Locate the cell with the specified text and output its [X, Y] center coordinate. 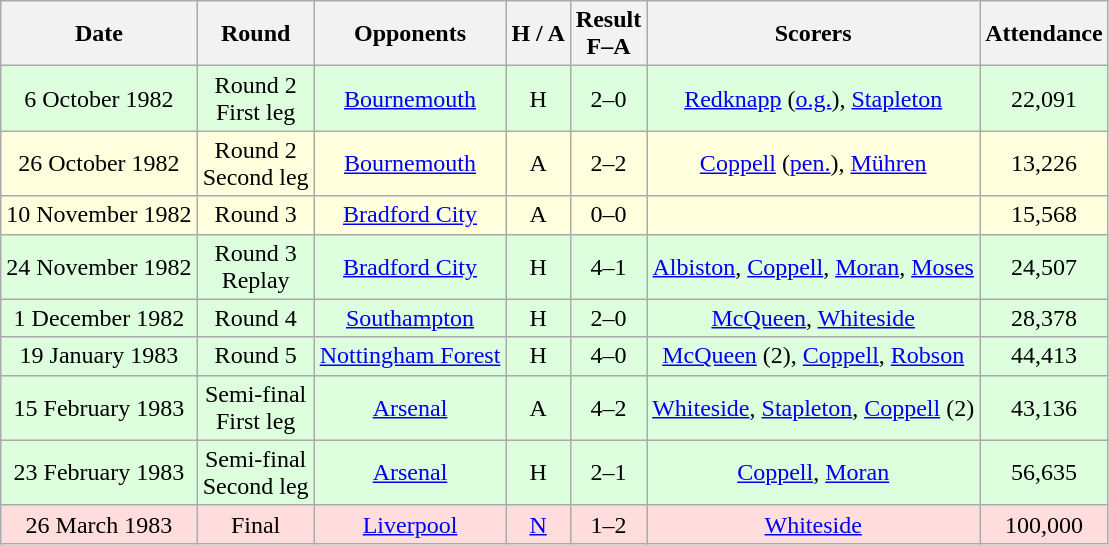
100,000 [1044, 524]
Nottingham Forest [410, 356]
23 February 1983 [99, 472]
0–0 [608, 215]
Round 5 [256, 356]
26 October 1982 [99, 164]
2–1 [608, 472]
Round 2Second leg [256, 164]
Round [256, 34]
Attendance [1044, 34]
Coppell, Moran [814, 472]
56,635 [1044, 472]
Round 4 [256, 318]
Round 3Replay [256, 266]
Final [256, 524]
Whiteside, Stapleton, Coppell (2) [814, 408]
4–0 [608, 356]
Redknapp (o.g.), Stapleton [814, 98]
Round 2First leg [256, 98]
4–2 [608, 408]
Liverpool [410, 524]
ResultF–A [608, 34]
Semi-finalSecond leg [256, 472]
44,413 [1044, 356]
15,568 [1044, 215]
43,136 [1044, 408]
19 January 1983 [99, 356]
N [538, 524]
4–1 [608, 266]
24 November 1982 [99, 266]
15 February 1983 [99, 408]
McQueen (2), Coppell, Robson [814, 356]
28,378 [1044, 318]
Scorers [814, 34]
Round 3 [256, 215]
10 November 1982 [99, 215]
Whiteside [814, 524]
Albiston, Coppell, Moran, Moses [814, 266]
26 March 1983 [99, 524]
Date [99, 34]
Coppell (pen.), Mühren [814, 164]
22,091 [1044, 98]
1 December 1982 [99, 318]
Semi-finalFirst leg [256, 408]
McQueen, Whiteside [814, 318]
Opponents [410, 34]
6 October 1982 [99, 98]
2–2 [608, 164]
1–2 [608, 524]
Southampton [410, 318]
13,226 [1044, 164]
24,507 [1044, 266]
H / A [538, 34]
